From the cell containing the given text, extract its center point as (X, Y) coordinate. 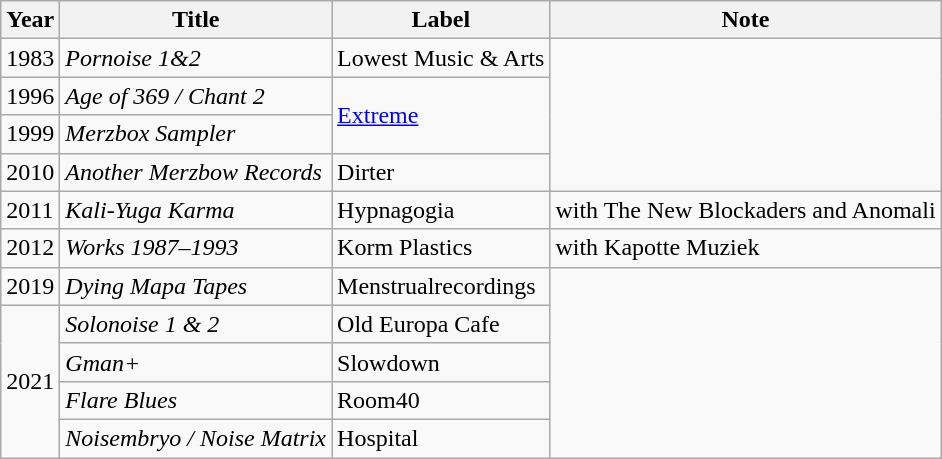
Korm Plastics (441, 248)
2012 (30, 248)
Year (30, 20)
Title (196, 20)
2010 (30, 172)
1999 (30, 134)
Noisembryo / Noise Matrix (196, 438)
Pornoise 1&2 (196, 58)
Old Europa Cafe (441, 324)
Hospital (441, 438)
Lowest Music & Arts (441, 58)
2021 (30, 381)
Dirter (441, 172)
Age of 369 / Chant 2 (196, 96)
Note (746, 20)
Kali-Yuga Karma (196, 210)
1996 (30, 96)
Another Merzbow Records (196, 172)
Extreme (441, 115)
Label (441, 20)
Hypnagogia (441, 210)
Flare Blues (196, 400)
2011 (30, 210)
Solonoise 1 & 2 (196, 324)
Merzbox Sampler (196, 134)
with Kapotte Muziek (746, 248)
Slowdown (441, 362)
Works 1987–1993 (196, 248)
Gman+ (196, 362)
Room40 (441, 400)
1983 (30, 58)
Menstrualrecordings (441, 286)
Dying Mapa Tapes (196, 286)
2019 (30, 286)
with The New Blockaders and Anomali (746, 210)
